Locate the cell with the specified text and output its (x, y) center coordinate. 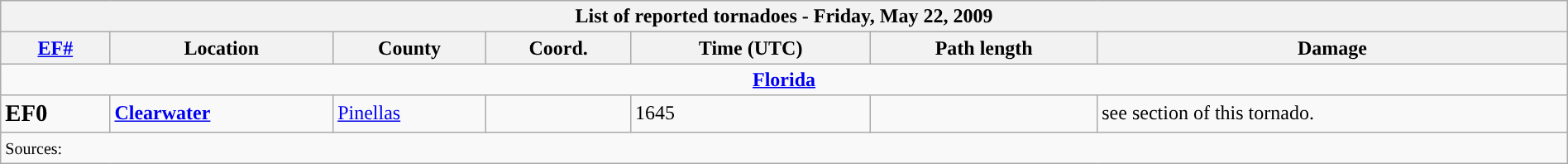
EF# (55, 48)
County (410, 48)
Pinellas (410, 113)
EF0 (55, 113)
see section of this tornado. (1332, 113)
Sources: (784, 147)
Clearwater (222, 113)
Path length (984, 48)
Damage (1332, 48)
Location (222, 48)
Time (UTC) (751, 48)
Florida (784, 80)
1645 (751, 113)
List of reported tornadoes - Friday, May 22, 2009 (784, 17)
Coord. (559, 48)
